Search for the cell housing the specified text and yield its (X, Y) center coordinate. 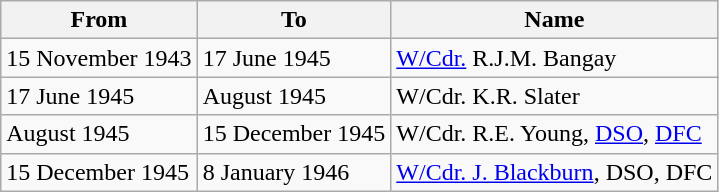
W/Cdr. R.J.M. Bangay (554, 58)
15 November 1943 (99, 58)
Name (554, 20)
W/Cdr. R.E. Young, DSO, DFC (554, 134)
W/Cdr. J. Blackburn, DSO, DFC (554, 172)
8 January 1946 (294, 172)
W/Cdr. K.R. Slater (554, 96)
From (99, 20)
To (294, 20)
